Locate the cell with the specified text and output its (X, Y) center coordinate. 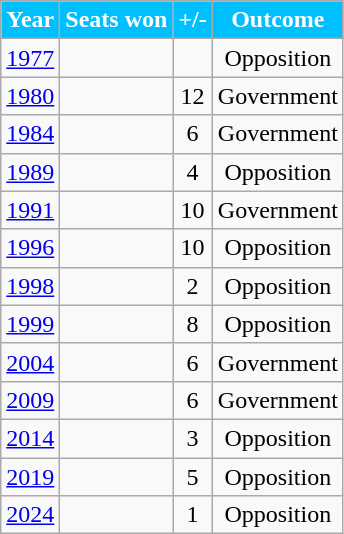
1980 (30, 96)
1991 (30, 210)
1984 (30, 134)
12 (192, 96)
1989 (30, 172)
3 (192, 438)
Year (30, 20)
1996 (30, 248)
8 (192, 324)
2024 (30, 515)
2004 (30, 362)
2014 (30, 438)
2 (192, 286)
2009 (30, 400)
2019 (30, 477)
Outcome (278, 20)
1999 (30, 324)
1977 (30, 58)
+/- (192, 20)
1998 (30, 286)
1 (192, 515)
5 (192, 477)
Seats won (116, 20)
4 (192, 172)
